From the cell containing the given text, extract its center point as [X, Y] coordinate. 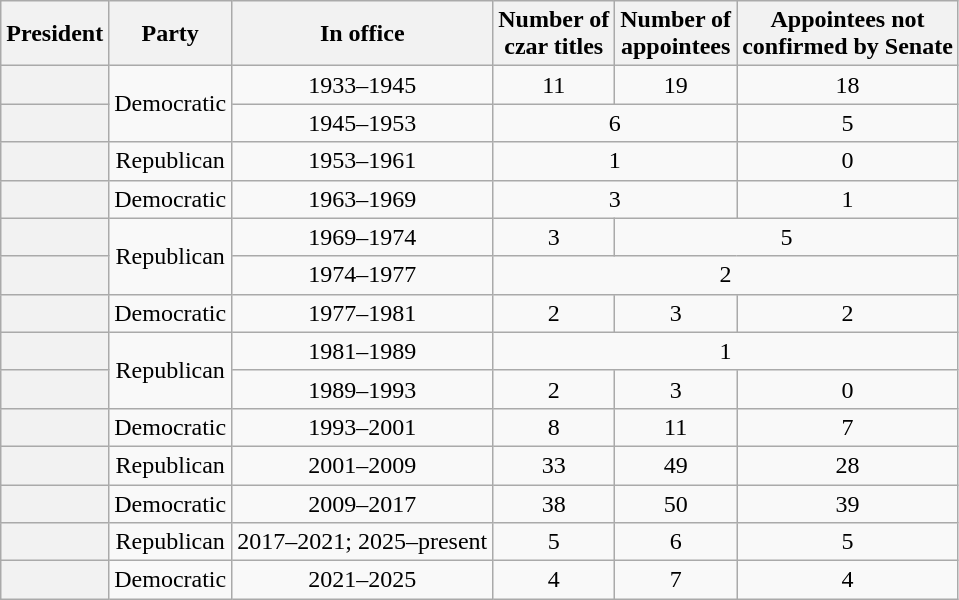
1974–1977 [362, 275]
19 [676, 85]
1963–1969 [362, 199]
1953–1961 [362, 161]
1989–1993 [362, 389]
8 [554, 427]
2001–2009 [362, 465]
President [55, 34]
1969–1974 [362, 237]
38 [554, 503]
28 [848, 465]
Number of appointees [676, 34]
1945–1953 [362, 123]
1993–2001 [362, 427]
2021–2025 [362, 580]
1977–1981 [362, 313]
Number of czar titles [554, 34]
18 [848, 85]
1933–1945 [362, 85]
Party [170, 34]
In office [362, 34]
1981–1989 [362, 351]
2009–2017 [362, 503]
Appointees not confirmed by Senate [848, 34]
39 [848, 503]
50 [676, 503]
2017–2021; 2025–present [362, 542]
33 [554, 465]
49 [676, 465]
